Search for the cell housing the specified text and yield its [X, Y] center coordinate. 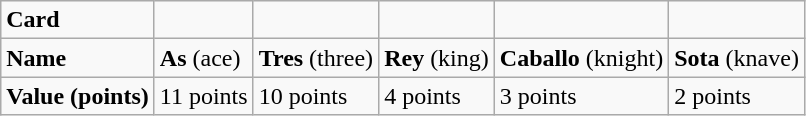
11 points [204, 96]
Tres (three) [316, 58]
Card [78, 20]
As (ace) [204, 58]
Rey (king) [437, 58]
Caballo (knight) [581, 58]
3 points [581, 96]
4 points [437, 96]
Name [78, 58]
Value (points) [78, 96]
2 points [737, 96]
10 points [316, 96]
Sota (knave) [737, 58]
